Find where the given text appears and provide that cell's center as [X, Y] coordinate. 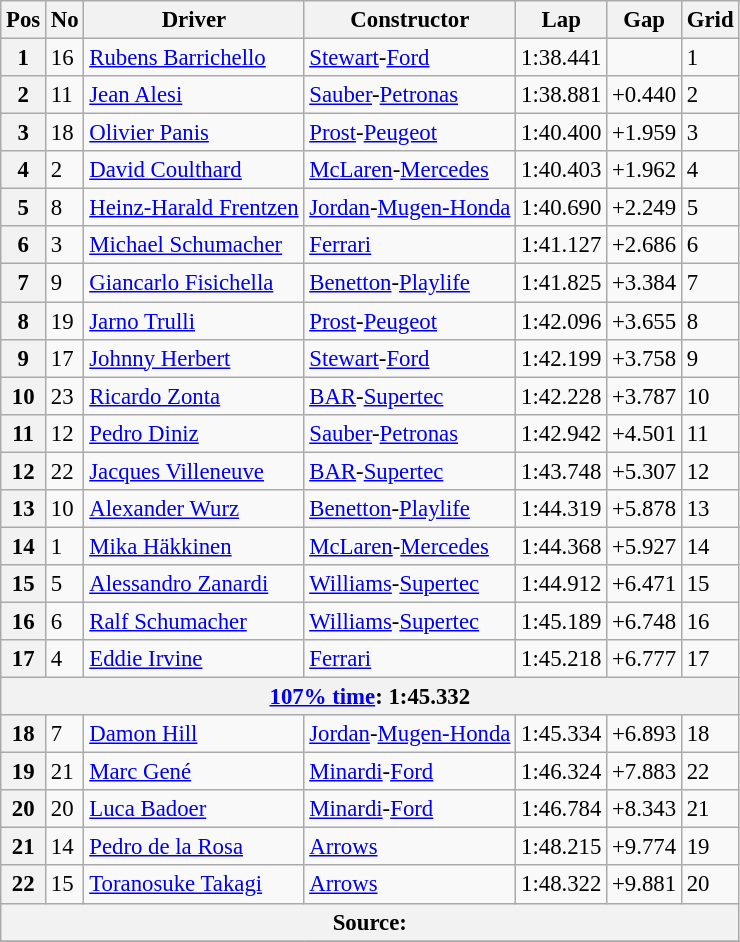
1:43.748 [562, 471]
Heinz-Harald Frentzen [194, 208]
+5.878 [644, 509]
1:42.199 [562, 358]
1:44.912 [562, 584]
1:42.228 [562, 396]
+3.758 [644, 358]
+2.249 [644, 208]
+3.384 [644, 283]
+6.748 [644, 621]
1:46.784 [562, 809]
1:48.322 [562, 885]
Marc Gené [194, 772]
+2.686 [644, 245]
Jacques Villeneuve [194, 471]
Grid [710, 20]
Damon Hill [194, 734]
1:42.942 [562, 433]
1:40.403 [562, 170]
+6.471 [644, 584]
+1.962 [644, 170]
1:41.127 [562, 245]
Michael Schumacher [194, 245]
Alessandro Zanardi [194, 584]
1:46.324 [562, 772]
Pos [24, 20]
Jarno Trulli [194, 321]
Ralf Schumacher [194, 621]
Mika Häkkinen [194, 546]
No [65, 20]
1:45.218 [562, 659]
+9.774 [644, 847]
+5.927 [644, 546]
+8.343 [644, 809]
+3.655 [644, 321]
+0.440 [644, 95]
Toranosuke Takagi [194, 885]
Driver [194, 20]
Jean Alesi [194, 95]
+4.501 [644, 433]
1:38.441 [562, 58]
Giancarlo Fisichella [194, 283]
Eddie Irvine [194, 659]
1:48.215 [562, 847]
Pedro de la Rosa [194, 847]
1:40.400 [562, 133]
Alexander Wurz [194, 509]
Johnny Herbert [194, 358]
+7.883 [644, 772]
1:45.189 [562, 621]
Luca Badoer [194, 809]
Ricardo Zonta [194, 396]
107% time: 1:45.332 [370, 697]
1:45.334 [562, 734]
+6.777 [644, 659]
+6.893 [644, 734]
1:40.690 [562, 208]
1:44.368 [562, 546]
1:41.825 [562, 283]
Gap [644, 20]
Pedro Diniz [194, 433]
23 [65, 396]
Constructor [410, 20]
David Coulthard [194, 170]
Lap [562, 20]
1:44.319 [562, 509]
1:42.096 [562, 321]
+9.881 [644, 885]
1:38.881 [562, 95]
+5.307 [644, 471]
+1.959 [644, 133]
+3.787 [644, 396]
Olivier Panis [194, 133]
Rubens Barrichello [194, 58]
Source: [370, 922]
